Capture the cell that displays the provided text and extract its [X, Y] central coordinate. 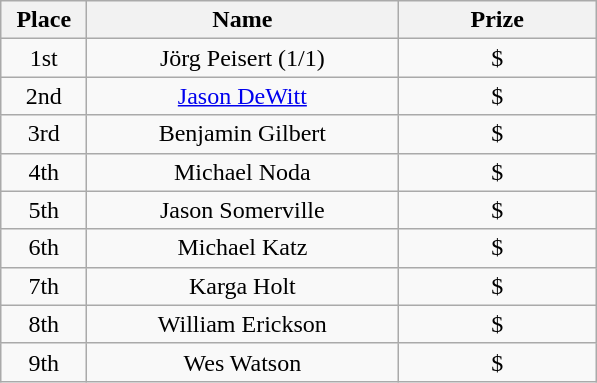
4th [44, 172]
Jason Somerville [242, 210]
Michael Katz [242, 248]
Jason DeWitt [242, 96]
2nd [44, 96]
Karga Holt [242, 286]
6th [44, 248]
8th [44, 324]
Wes Watson [242, 362]
7th [44, 286]
Name [242, 20]
1st [44, 58]
Prize [498, 20]
Benjamin Gilbert [242, 134]
3rd [44, 134]
9th [44, 362]
William Erickson [242, 324]
5th [44, 210]
Place [44, 20]
Jörg Peisert (1/1) [242, 58]
Michael Noda [242, 172]
